Output the [X, Y] coordinate of the center of the cell containing the given text.  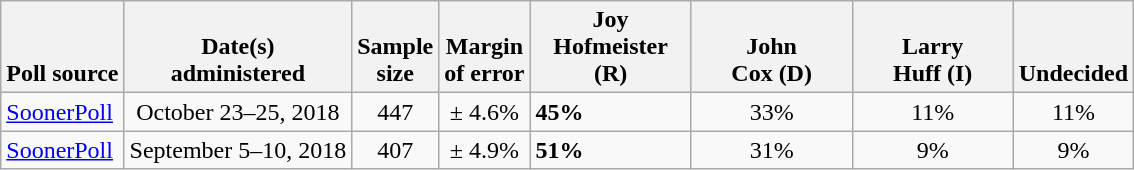
Poll source [62, 47]
407 [396, 150]
Samplesize [396, 47]
October 23–25, 2018 [238, 112]
Date(s)administered [238, 47]
51% [610, 150]
JoyHofmeister (R) [610, 47]
33% [772, 112]
45% [610, 112]
Undecided [1073, 47]
31% [772, 150]
Marginof error [484, 47]
September 5–10, 2018 [238, 150]
± 4.6% [484, 112]
JohnCox (D) [772, 47]
± 4.9% [484, 150]
LarryHuff (I) [932, 47]
447 [396, 112]
